For the text-containing cell, return its midpoint in (X, Y) coordinate format. 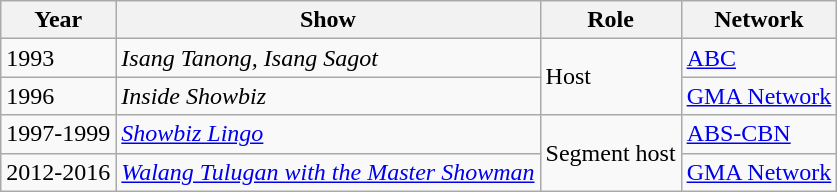
Walang Tulugan with the Master Showman (328, 172)
Host (610, 77)
2012-2016 (58, 172)
1997-1999 (58, 134)
ABS-CBN (759, 134)
Year (58, 20)
Network (759, 20)
1993 (58, 58)
1996 (58, 96)
Showbiz Lingo (328, 134)
ABC (759, 58)
Isang Tanong, Isang Sagot (328, 58)
Role (610, 20)
Show (328, 20)
Segment host (610, 153)
Inside Showbiz (328, 96)
